Capture the cell that displays the provided text and extract its [X, Y] central coordinate. 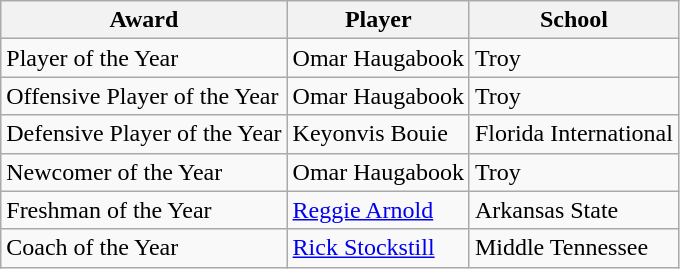
Player of the Year [144, 58]
Arkansas State [574, 210]
Newcomer of the Year [144, 172]
Middle Tennessee [574, 248]
Keyonvis Bouie [378, 134]
Offensive Player of the Year [144, 96]
Player [378, 20]
Rick Stockstill [378, 248]
Defensive Player of the Year [144, 134]
Coach of the Year [144, 248]
School [574, 20]
Award [144, 20]
Freshman of the Year [144, 210]
Florida International [574, 134]
Reggie Arnold [378, 210]
